Return [X, Y] of the center of cell containing provided text 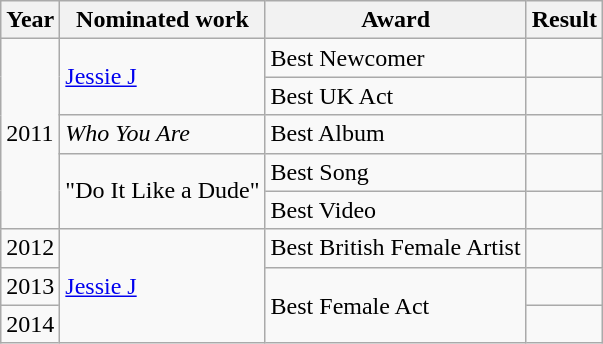
Who You Are [162, 134]
Best Newcomer [396, 58]
2011 [30, 134]
Nominated work [162, 20]
Best Album [396, 134]
Best Video [396, 210]
Result [564, 20]
2012 [30, 248]
Award [396, 20]
Year [30, 20]
Best Female Act [396, 305]
Best Song [396, 172]
Best UK Act [396, 96]
2014 [30, 324]
Best British Female Artist [396, 248]
2013 [30, 286]
"Do It Like a Dude" [162, 191]
